Scan for the cell matching the given text and deliver its (x, y) coordinate at center. 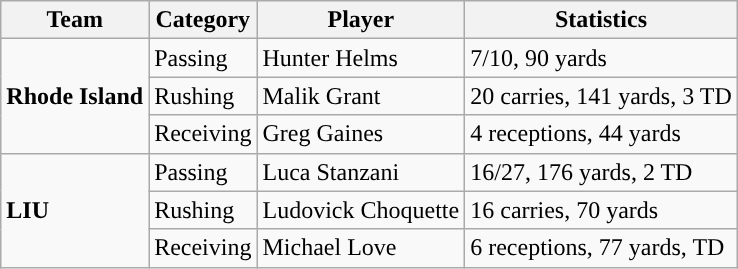
Malik Grant (361, 96)
Greg Gaines (361, 134)
Team (75, 20)
7/10, 90 yards (602, 58)
Michael Love (361, 248)
Player (361, 20)
Category (203, 20)
Ludovick Choquette (361, 210)
16 carries, 70 yards (602, 210)
Luca Stanzani (361, 172)
6 receptions, 77 yards, TD (602, 248)
20 carries, 141 yards, 3 TD (602, 96)
4 receptions, 44 yards (602, 134)
Hunter Helms (361, 58)
Statistics (602, 20)
LIU (75, 210)
Rhode Island (75, 96)
16/27, 176 yards, 2 TD (602, 172)
